Identify which cell holds the provided text, then report its (X, Y) central coordinate. 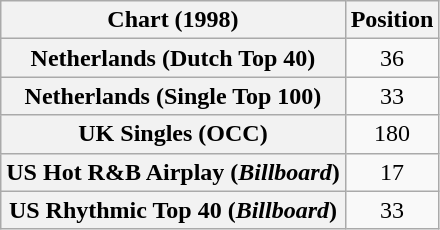
UK Singles (OCC) (173, 134)
Netherlands (Dutch Top 40) (173, 58)
36 (392, 58)
Chart (1998) (173, 20)
Netherlands (Single Top 100) (173, 96)
17 (392, 172)
Position (392, 20)
US Rhythmic Top 40 (Billboard) (173, 210)
180 (392, 134)
US Hot R&B Airplay (Billboard) (173, 172)
